Detect which cell encompasses the target text, then output its (x, y) center coordinate. 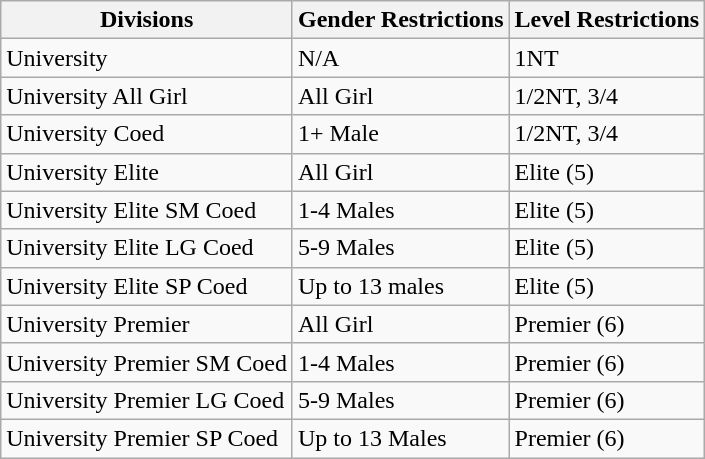
University Premier SP Coed (147, 438)
1+ Male (400, 134)
Up to 13 males (400, 286)
University Premier LG Coed (147, 400)
University Elite (147, 172)
N/A (400, 58)
University (147, 58)
Level Restrictions (607, 20)
University Elite SM Coed (147, 210)
1NT (607, 58)
Divisions (147, 20)
University All Girl (147, 96)
University Coed (147, 134)
Up to 13 Males (400, 438)
University Elite LG Coed (147, 248)
University Elite SP Coed (147, 286)
University Premier (147, 324)
Gender Restrictions (400, 20)
University Premier SM Coed (147, 362)
